Return the [X, Y] coordinate for the center point of the cell that contains the specified text.  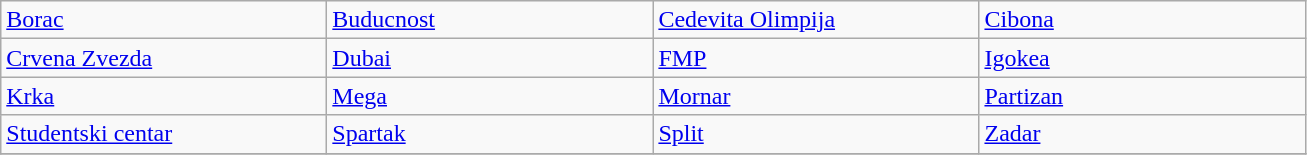
Studentski centar [164, 134]
Dubai [490, 58]
Cibona [1142, 20]
Spartak [490, 134]
Mega [490, 96]
Crvena Zvezda [164, 58]
Krka [164, 96]
Igokea [1142, 58]
Borac [164, 20]
Mornar [816, 96]
Partizan [1142, 96]
Cedevita Olimpija [816, 20]
Split [816, 134]
Buducnost [490, 20]
Zadar [1142, 134]
FMP [816, 58]
